Return the (x, y) coordinate for the center point of the cell that contains the specified text.  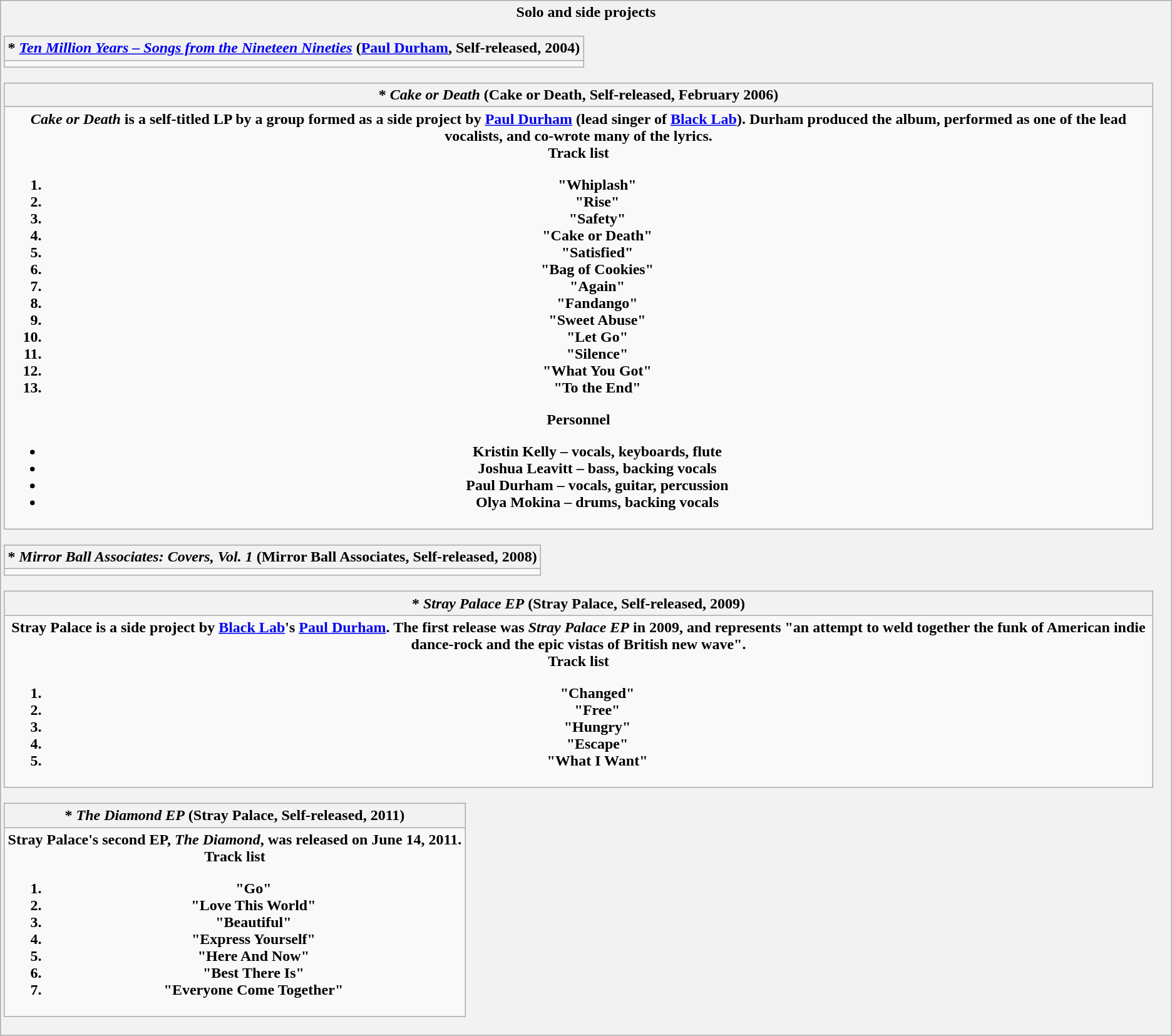
* Mirror Ball Associates: Covers, Vol. 1 (Mirror Ball Associates, Self-released, 2008) (272, 556)
* The Diamond EP (Stray Palace, Self-released, 2011) (235, 816)
* Stray Palace EP (Stray Palace, Self-released, 2009) (578, 603)
* Cake or Death (Cake or Death, Self-released, February 2006) (578, 95)
* Ten Million Years – Songs from the Nineteen Nineties (Paul Durham, Self-released, 2004) (294, 48)
